Search for the cell housing the specified text and yield its [x, y] center coordinate. 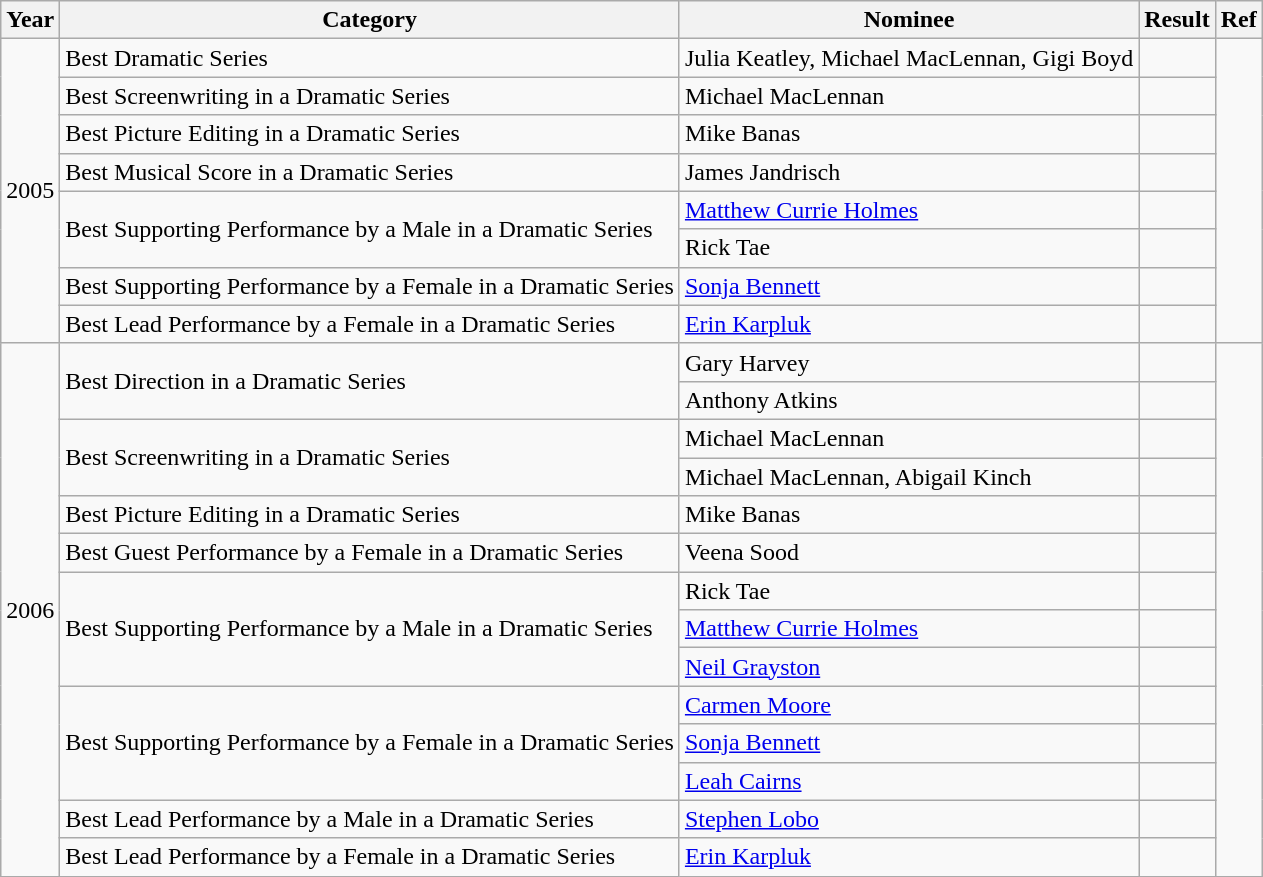
Best Direction in a Dramatic Series [370, 381]
Best Guest Performance by a Female in a Dramatic Series [370, 553]
2005 [30, 191]
Gary Harvey [908, 362]
Neil Grayston [908, 667]
Anthony Atkins [908, 400]
Year [30, 20]
Nominee [908, 20]
Best Musical Score in a Dramatic Series [370, 172]
Result [1177, 20]
Best Lead Performance by a Male in a Dramatic Series [370, 819]
Veena Sood [908, 553]
Category [370, 20]
Ref [1238, 20]
Best Dramatic Series [370, 58]
Michael MacLennan, Abigail Kinch [908, 477]
2006 [30, 610]
James Jandrisch [908, 172]
Leah Cairns [908, 781]
Julia Keatley, Michael MacLennan, Gigi Boyd [908, 58]
Carmen Moore [908, 705]
Stephen Lobo [908, 819]
